Identify which cell holds the provided text, then report its (x, y) central coordinate. 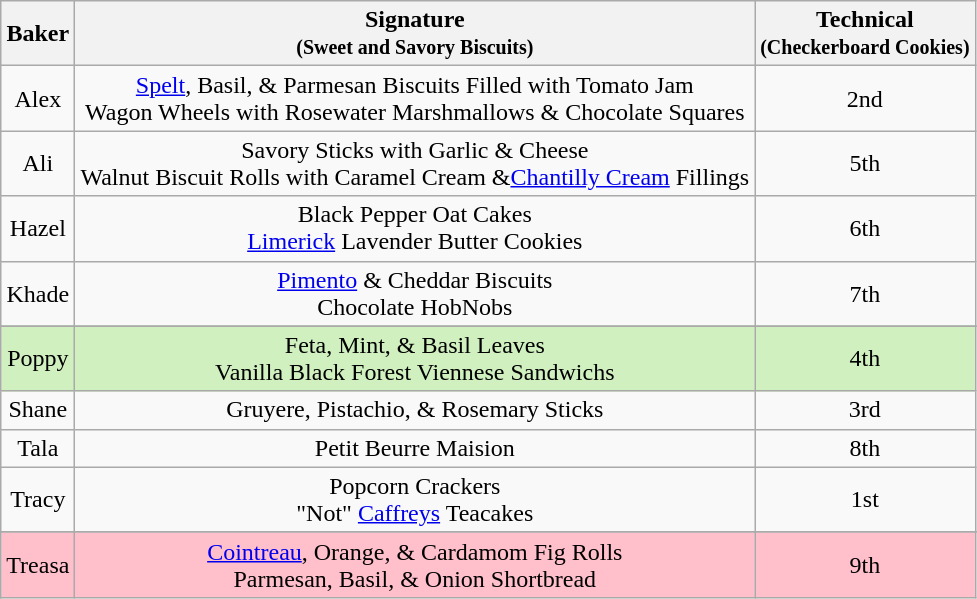
Tracy (38, 500)
Technical(Checkerboard Cookies) (865, 34)
Tala (38, 448)
Cointreau, Orange, & Cardamom Fig RollsParmesan, Basil, & Onion Shortbread (415, 564)
Petit Beurre Maision (415, 448)
1st (865, 500)
Feta, Mint, & Basil LeavesVanilla Black Forest Viennese Sandwichs (415, 358)
Savory Sticks with Garlic & CheeseWalnut Biscuit Rolls with Caramel Cream &Chantilly Cream Fillings (415, 164)
8th (865, 448)
Baker (38, 34)
Pimento & Cheddar BiscuitsChocolate HobNobs (415, 294)
Popcorn Crackers"Not" Caffreys Teacakes (415, 500)
Signature(Sweet and Savory Biscuits) (415, 34)
Spelt, Basil, & Parmesan Biscuits Filled with Tomato JamWagon Wheels with Rosewater Marshmallows & Chocolate Squares (415, 98)
7th (865, 294)
6th (865, 228)
Ali (38, 164)
3rd (865, 410)
Gruyere, Pistachio, & Rosemary Sticks (415, 410)
Black Pepper Oat CakesLimerick Lavender Butter Cookies (415, 228)
Shane (38, 410)
Khade (38, 294)
2nd (865, 98)
Hazel (38, 228)
9th (865, 564)
Treasa (38, 564)
4th (865, 358)
5th (865, 164)
Alex (38, 98)
Poppy (38, 358)
